From the cell containing the given text, extract its center point as [X, Y] coordinate. 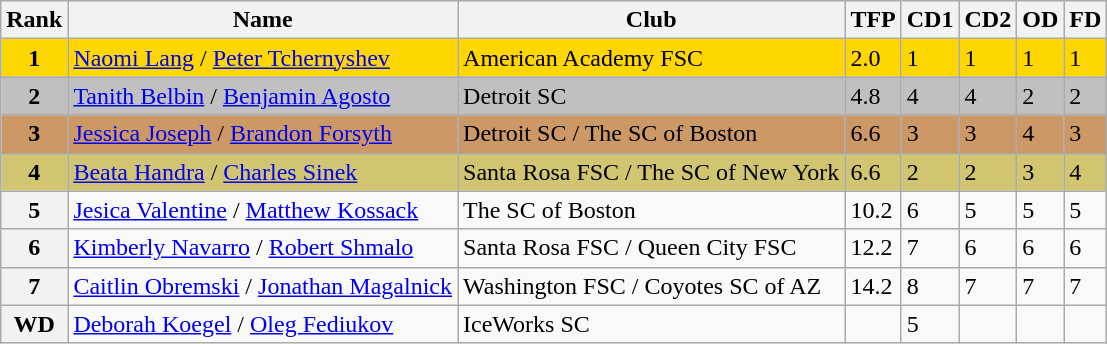
The SC of Boston [652, 210]
WD [34, 324]
Beata Handra / Charles Sinek [263, 172]
Name [263, 20]
Washington FSC / Coyotes SC of AZ [652, 286]
American Academy FSC [652, 58]
OD [1040, 20]
Detroit SC [652, 96]
IceWorks SC [652, 324]
Santa Rosa FSC / Queen City FSC [652, 248]
Santa Rosa FSC / The SC of New York [652, 172]
CD2 [988, 20]
Jesica Valentine / Matthew Kossack [263, 210]
8 [930, 286]
10.2 [873, 210]
Tanith Belbin / Benjamin Agosto [263, 96]
4.8 [873, 96]
14.2 [873, 286]
12.2 [873, 248]
TFP [873, 20]
Naomi Lang / Peter Tchernyshev [263, 58]
Club [652, 20]
Detroit SC / The SC of Boston [652, 134]
Caitlin Obremski / Jonathan Magalnick [263, 286]
CD1 [930, 20]
Jessica Joseph / Brandon Forsyth [263, 134]
2.0 [873, 58]
Deborah Koegel / Oleg Fediukov [263, 324]
Kimberly Navarro / Robert Shmalo [263, 248]
FD [1086, 20]
Rank [34, 20]
